From the cell containing the given text, extract its center point as (x, y) coordinate. 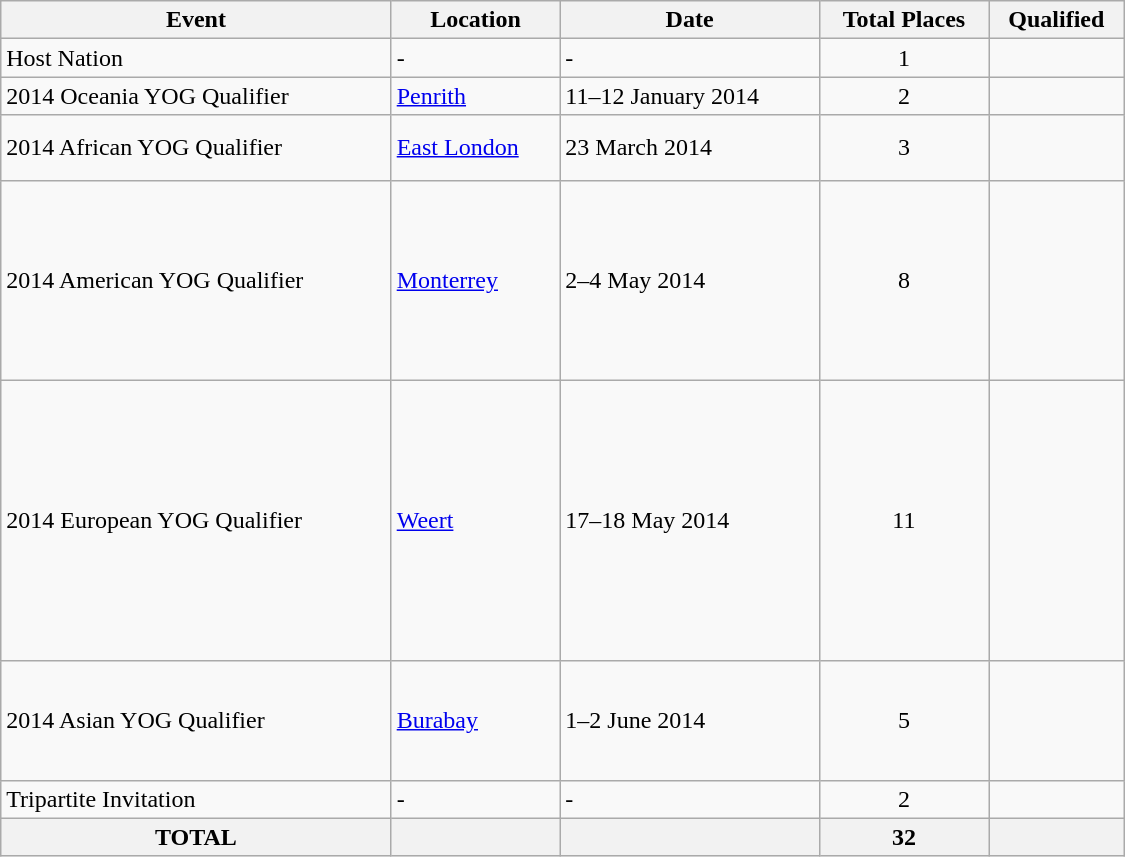
Date (690, 20)
2014 Asian YOG Qualifier (196, 720)
Penrith (476, 96)
2–4 May 2014 (690, 280)
Monterrey (476, 280)
1–2 June 2014 (690, 720)
TOTAL (196, 837)
8 (904, 280)
Host Nation (196, 58)
East London (476, 148)
Qualified (1056, 20)
1 (904, 58)
Location (476, 20)
5 (904, 720)
Event (196, 20)
Weert (476, 520)
11 (904, 520)
Burabay (476, 720)
32 (904, 837)
17–18 May 2014 (690, 520)
2014 African YOG Qualifier (196, 148)
Total Places (904, 20)
23 March 2014 (690, 148)
2014 Oceania YOG Qualifier (196, 96)
2014 European YOG Qualifier (196, 520)
3 (904, 148)
Tripartite Invitation (196, 799)
11–12 January 2014 (690, 96)
2014 American YOG Qualifier (196, 280)
